Determine the (x, y) coordinate at the center of the cell enclosing the given text.  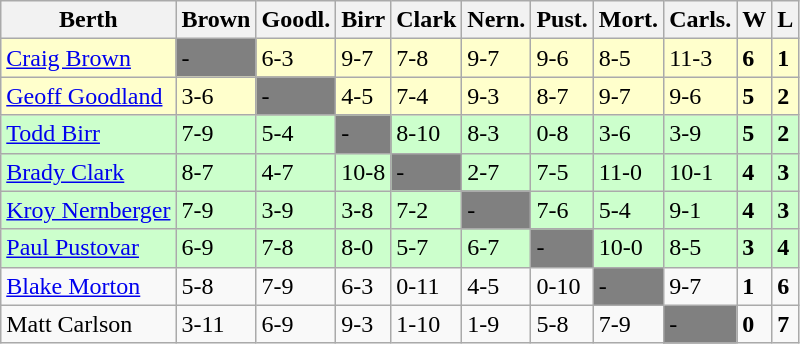
9-1 (700, 210)
7-4 (426, 96)
10-0 (628, 248)
Brown (216, 20)
1-10 (426, 324)
Todd Birr (88, 134)
Goodl. (296, 20)
Brady Clark (88, 172)
Mort. (628, 20)
Pust. (562, 20)
Matt Carlson (88, 324)
7-2 (426, 210)
7-5 (562, 172)
7 (786, 324)
1-9 (496, 324)
Blake Morton (88, 286)
0-10 (562, 286)
3-11 (216, 324)
Nern. (496, 20)
7-6 (562, 210)
Paul Pustovar (88, 248)
8-3 (496, 134)
0 (754, 324)
0-11 (426, 286)
Kroy Nernberger (88, 210)
0-8 (562, 134)
3-8 (364, 210)
L (786, 20)
Berth (88, 20)
4-7 (296, 172)
5-7 (426, 248)
11-0 (628, 172)
2-7 (496, 172)
Geoff Goodland (88, 96)
8-10 (426, 134)
Craig Brown (88, 58)
10-8 (364, 172)
Birr (364, 20)
Carls. (700, 20)
8-0 (364, 248)
Clark (426, 20)
11-3 (700, 58)
10-1 (700, 172)
6-7 (496, 248)
W (754, 20)
